Output the (x, y) coordinate of the center of the cell containing the given text.  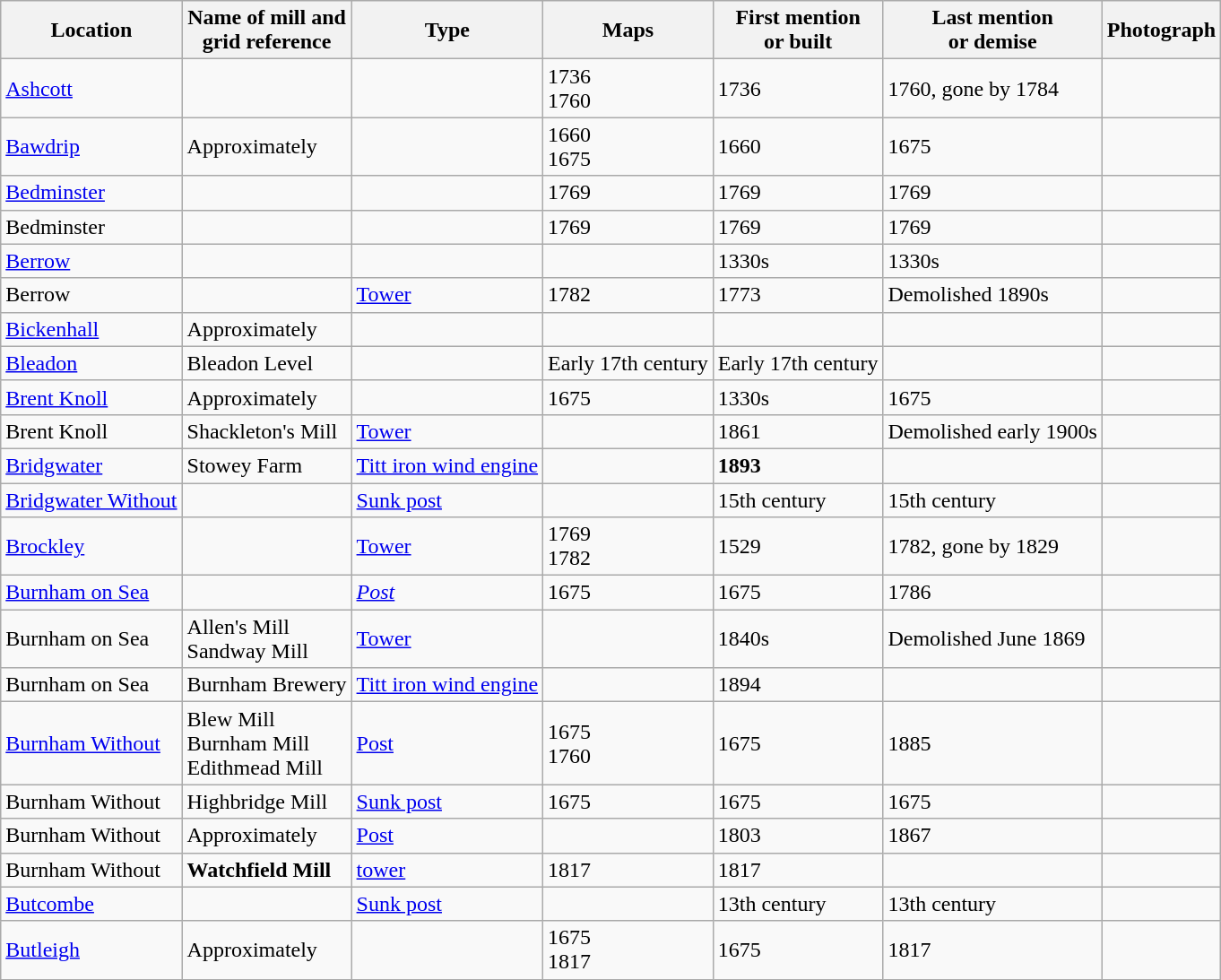
Demolished 1890s (992, 295)
Burnham Brewery (267, 685)
Maps (628, 30)
16751817 (628, 950)
Demolished early 1900s (992, 431)
Bridgwater Without (91, 499)
Bawdrip (91, 147)
1867 (992, 836)
Name of mill andgrid reference (267, 30)
1893 (798, 465)
17361760 (628, 88)
1803 (798, 836)
1786 (992, 593)
16751760 (628, 743)
Bickenhall (91, 329)
Bridgwater (91, 465)
1760, gone by 1784 (992, 88)
1773 (798, 295)
Brockley (91, 547)
1885 (992, 743)
Photograph (1161, 30)
Watchfield Mill (267, 870)
1529 (798, 547)
Type (447, 30)
Shackleton's Mill (267, 431)
1840s (798, 638)
First mentionor built (798, 30)
1782 (628, 295)
17691782 (628, 547)
1660 (798, 147)
16601675 (628, 147)
Highbridge Mill (267, 802)
1861 (798, 431)
tower (447, 870)
Blew MillBurnham MillEdithmead Mill (267, 743)
Bleadon Level (267, 363)
Ashcott (91, 88)
Bleadon (91, 363)
Last mention or demise (992, 30)
1782, gone by 1829 (992, 547)
1894 (798, 685)
Stowey Farm (267, 465)
Butleigh (91, 950)
Location (91, 30)
Demolished June 1869 (992, 638)
Allen's MillSandway Mill (267, 638)
Butcombe (91, 904)
1736 (798, 88)
